Return (X, Y) of the center of cell containing provided text 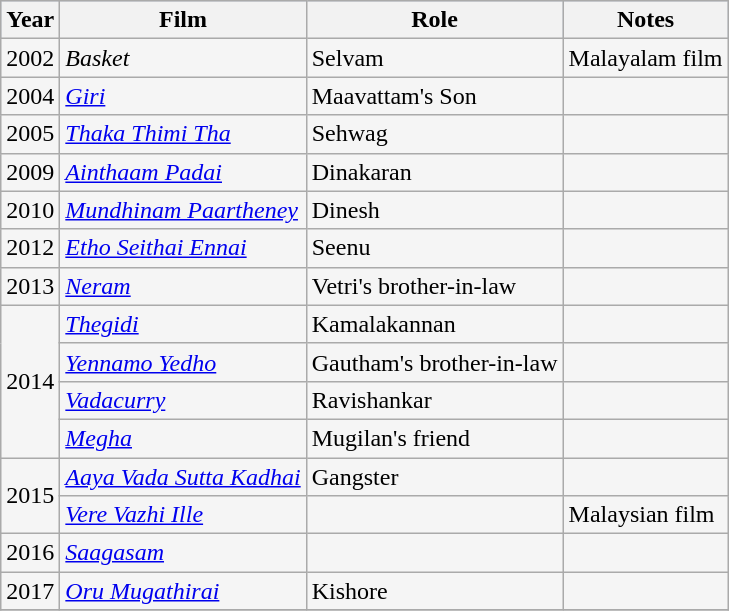
Malayalam film (646, 58)
Neram (183, 286)
Giri (183, 96)
Mugilan's friend (434, 438)
Kamalakannan (434, 324)
2004 (30, 96)
Malaysian film (646, 515)
Etho Seithai Ennai (183, 248)
2009 (30, 172)
Notes (646, 20)
Vetri's brother-in-law (434, 286)
Mundhinam Paartheney (183, 210)
2017 (30, 591)
Thegidi (183, 324)
Yennamo Yedho (183, 362)
Vadacurry (183, 400)
2005 (30, 134)
Selvam (434, 58)
Basket (183, 58)
Gautham's brother-in-law (434, 362)
Megha (183, 438)
Ravishankar (434, 400)
2010 (30, 210)
Ainthaam Padai (183, 172)
Oru Mugathirai (183, 591)
2012 (30, 248)
2013 (30, 286)
Sehwag (434, 134)
Dinesh (434, 210)
2016 (30, 553)
Gangster (434, 477)
Dinakaran (434, 172)
Thaka Thimi Tha (183, 134)
Role (434, 20)
Kishore (434, 591)
2014 (30, 381)
Film (183, 20)
Maavattam's Son (434, 96)
2015 (30, 496)
2002 (30, 58)
Year (30, 20)
Aaya Vada Sutta Kadhai (183, 477)
Saagasam (183, 553)
Seenu (434, 248)
Vere Vazhi Ille (183, 515)
